For the text-containing cell, return its midpoint in [x, y] coordinate format. 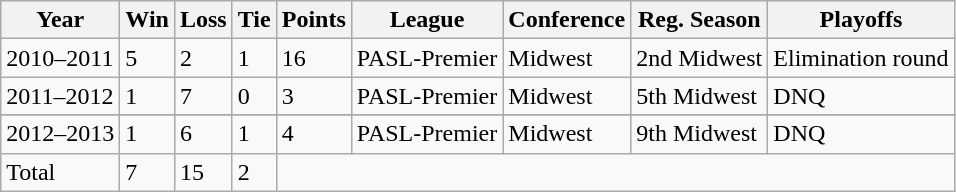
2011–2012 [60, 96]
15 [203, 172]
2nd Midwest [700, 58]
Loss [203, 20]
Win [148, 20]
2012–2013 [60, 134]
9th Midwest [700, 134]
League [427, 20]
6 [203, 134]
Year [60, 20]
5th Midwest [700, 96]
Total [60, 172]
16 [314, 58]
Playoffs [861, 20]
Tie [254, 20]
4 [314, 134]
Elimination round [861, 58]
0 [254, 96]
Points [314, 20]
2010–2011 [60, 58]
Conference [567, 20]
5 [148, 58]
Reg. Season [700, 20]
3 [314, 96]
